Return [x, y] of the center of cell containing provided text 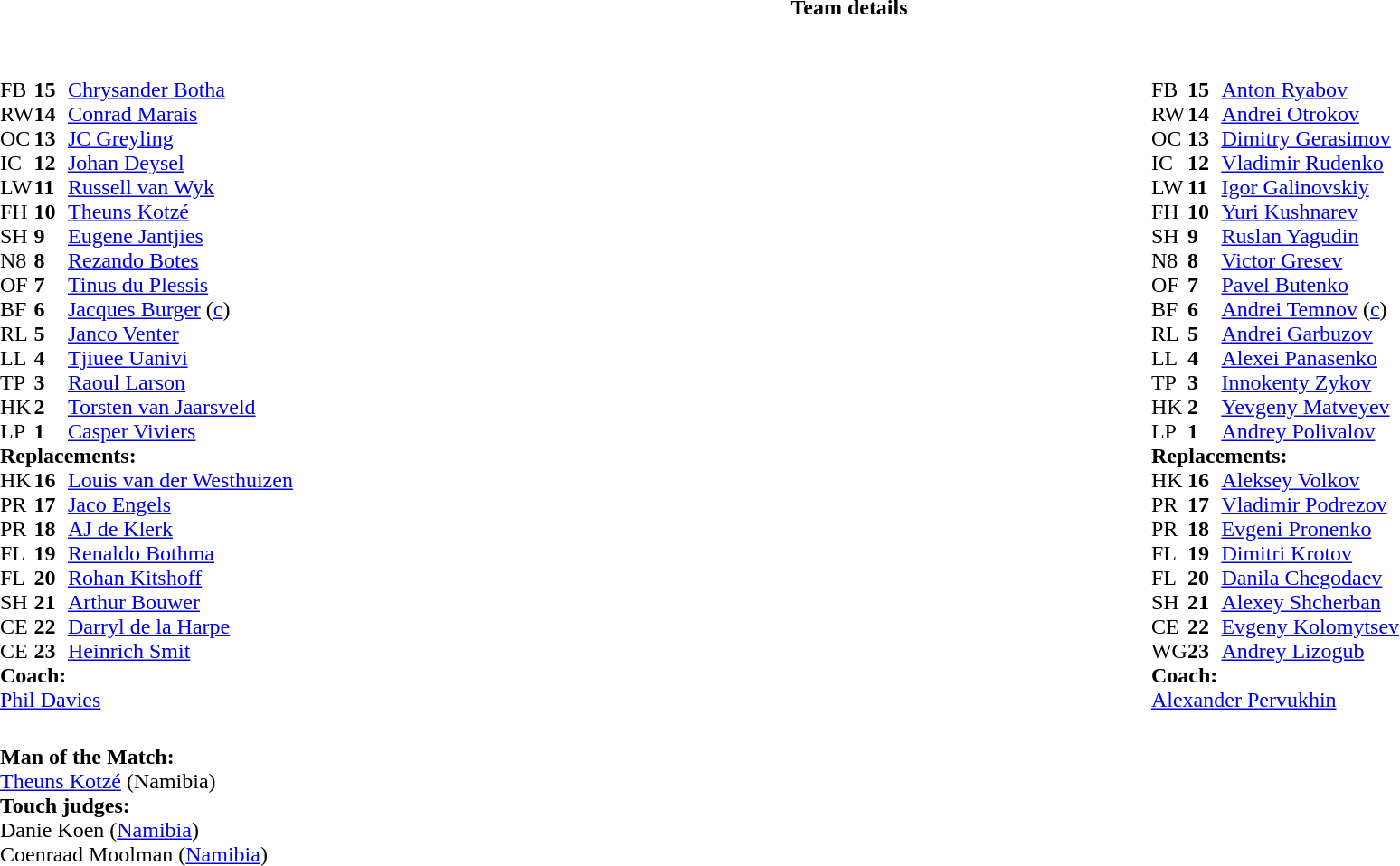
Victor Gresev [1310, 260]
Alexey Shcherban [1310, 602]
Tjiuee Uanivi [181, 358]
Eugene Jantjies [181, 237]
Raoul Larson [181, 383]
Pavel Butenko [1310, 286]
WG [1169, 651]
Vladimir Rudenko [1310, 163]
Dimitry Gerasimov [1310, 139]
Johan Deysel [181, 163]
Dimitri Krotov [1310, 553]
Theuns Kotzé [181, 212]
Tinus du Plessis [181, 286]
Alexander Pervukhin [1275, 700]
Arthur Bouwer [181, 602]
Renaldo Bothma [181, 553]
Heinrich Smit [181, 651]
Torsten van Jaarsveld [181, 407]
Andrei Temnov (c) [1310, 309]
Vladimir Podrezov [1310, 504]
Igor Galinovskiy [1310, 188]
Russell van Wyk [181, 188]
Janco Venter [181, 334]
Conrad Marais [181, 114]
Phil Davies [147, 700]
Rohan Kitshoff [181, 579]
Alexei Panasenko [1310, 358]
Yuri Kushnarev [1310, 212]
Darryl de la Harpe [181, 627]
Innokenty Zykov [1310, 383]
Chrysander Botha [181, 90]
Louis van der Westhuizen [181, 481]
Andrey Lizogub [1310, 651]
JC Greyling [181, 139]
Anton Ryabov [1310, 90]
Casper Viviers [181, 432]
Ruslan Yagudin [1310, 237]
Evgeni Pronenko [1310, 530]
Danila Chegodaev [1310, 579]
Aleksey Volkov [1310, 481]
Evgeny Kolomytsev [1310, 627]
AJ de Klerk [181, 530]
Rezando Botes [181, 260]
Andrey Polivalov [1310, 432]
Jacques Burger (c) [181, 309]
Andrei Garbuzov [1310, 334]
Yevgeny Matveyev [1310, 407]
Andrei Otrokov [1310, 114]
Jaco Engels [181, 504]
